Identify which cell holds the provided text, then report its (X, Y) central coordinate. 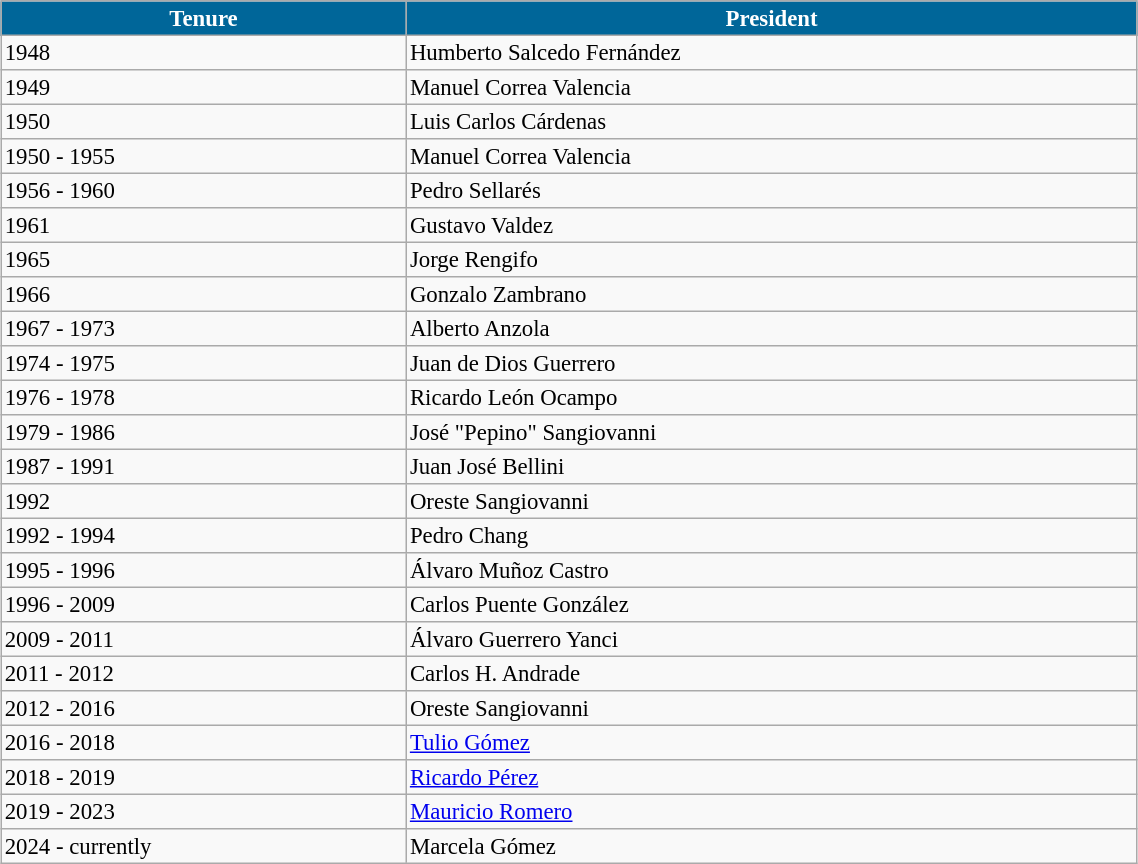
1966 (204, 294)
Gustavo Valdez (772, 225)
Ricardo Pérez (772, 777)
2016 - 2018 (204, 742)
1948 (204, 52)
Gonzalo Zambrano (772, 294)
Carlos Puente González (772, 604)
2019 - 2023 (204, 811)
Jorge Rengifo (772, 259)
1992 - 1994 (204, 535)
1979 - 1986 (204, 432)
1965 (204, 259)
2011 - 2012 (204, 673)
Álvaro Muñoz Castro (772, 570)
Luis Carlos Cárdenas (772, 121)
2018 - 2019 (204, 777)
Ricardo León Ocampo (772, 397)
2024 - currently (204, 846)
2009 - 2011 (204, 639)
1987 - 1991 (204, 466)
Alberto Anzola (772, 328)
1976 - 1978 (204, 397)
Álvaro Guerrero Yanci (772, 639)
1974 - 1975 (204, 363)
José "Pepino" Sangiovanni (772, 432)
Juan de Dios Guerrero (772, 363)
1992 (204, 501)
1967 - 1973 (204, 328)
2012 - 2016 (204, 708)
Marcela Gómez (772, 846)
Tulio Gómez (772, 742)
Humberto Salcedo Fernández (772, 52)
1995 - 1996 (204, 570)
Pedro Sellarés (772, 190)
Juan José Bellini (772, 466)
1961 (204, 225)
President (772, 18)
Pedro Chang (772, 535)
1950 (204, 121)
Tenure (204, 18)
Carlos H. Andrade (772, 673)
1956 - 1960 (204, 190)
1950 - 1955 (204, 156)
1949 (204, 87)
Mauricio Romero (772, 811)
1996 - 2009 (204, 604)
